Provide the (x, y) coordinate of the cell's center where the given text is located.  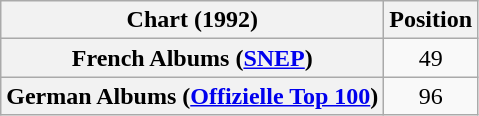
96 (431, 96)
German Albums (Offizielle Top 100) (192, 96)
Chart (1992) (192, 20)
Position (431, 20)
French Albums (SNEP) (192, 58)
49 (431, 58)
